Capture the cell that displays the provided text and extract its (X, Y) central coordinate. 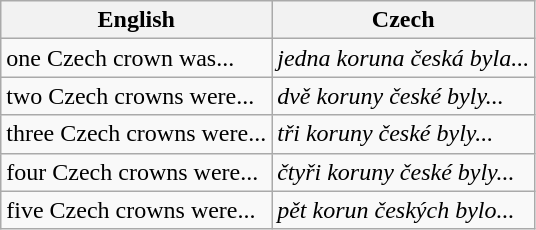
one Czech crown was... (136, 58)
English (136, 20)
four Czech crowns were... (136, 172)
dvě koruny české byly... (404, 96)
čtyři koruny české byly... (404, 172)
Czech (404, 20)
pět korun českých bylo... (404, 210)
jedna koruna česká byla... (404, 58)
tři koruny české byly... (404, 134)
five Czech crowns were... (136, 210)
two Czech crowns were... (136, 96)
three Czech crowns were... (136, 134)
